Capture the cell that displays the provided text and extract its (X, Y) central coordinate. 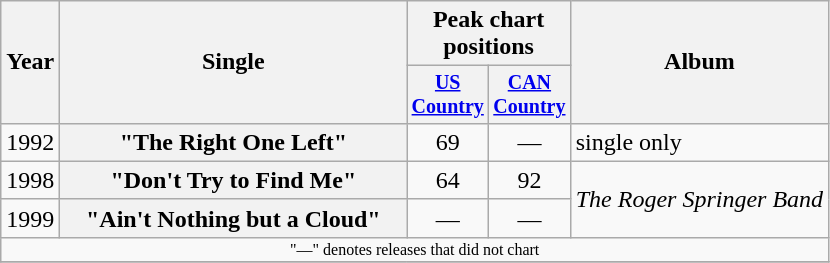
64 (448, 180)
CAN Country (530, 94)
Album (699, 62)
92 (530, 180)
The Roger Springer Band (699, 199)
Single (234, 62)
Year (30, 62)
1998 (30, 180)
"The Right One Left" (234, 142)
1999 (30, 218)
69 (448, 142)
Peak chartpositions (488, 34)
single only (699, 142)
"Don't Try to Find Me" (234, 180)
1992 (30, 142)
"—" denotes releases that did not chart (415, 249)
US Country (448, 94)
"Ain't Nothing but a Cloud" (234, 218)
